Identify which cell holds the provided text, then report its [X, Y] central coordinate. 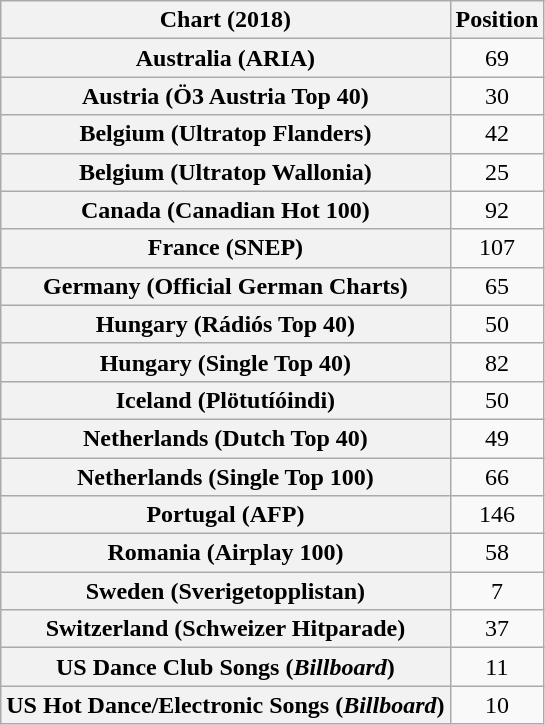
66 [497, 477]
49 [497, 438]
Australia (ARIA) [226, 58]
30 [497, 96]
10 [497, 705]
Position [497, 20]
82 [497, 362]
Iceland (Plötutíóindi) [226, 400]
Netherlands (Single Top 100) [226, 477]
Switzerland (Schweizer Hitparade) [226, 629]
Austria (Ö3 Austria Top 40) [226, 96]
Germany (Official German Charts) [226, 286]
France (SNEP) [226, 248]
58 [497, 553]
Hungary (Rádiós Top 40) [226, 324]
US Dance Club Songs (Billboard) [226, 667]
Portugal (AFP) [226, 515]
146 [497, 515]
Hungary (Single Top 40) [226, 362]
69 [497, 58]
92 [497, 210]
107 [497, 248]
37 [497, 629]
Sweden (Sverigetopplistan) [226, 591]
11 [497, 667]
Netherlands (Dutch Top 40) [226, 438]
Chart (2018) [226, 20]
7 [497, 591]
Canada (Canadian Hot 100) [226, 210]
Romania (Airplay 100) [226, 553]
Belgium (Ultratop Wallonia) [226, 172]
US Hot Dance/Electronic Songs (Billboard) [226, 705]
25 [497, 172]
65 [497, 286]
Belgium (Ultratop Flanders) [226, 134]
42 [497, 134]
